Determine the [x, y] coordinate at the center of the cell enclosing the given text.  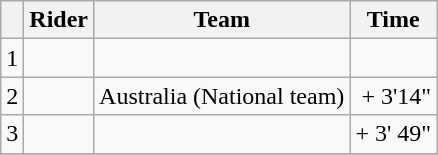
+ 3'14" [394, 96]
1 [12, 58]
Rider [59, 20]
Australia (National team) [222, 96]
+ 3' 49" [394, 134]
3 [12, 134]
Time [394, 20]
2 [12, 96]
Team [222, 20]
